Identify which cell holds the provided text, then report its [X, Y] central coordinate. 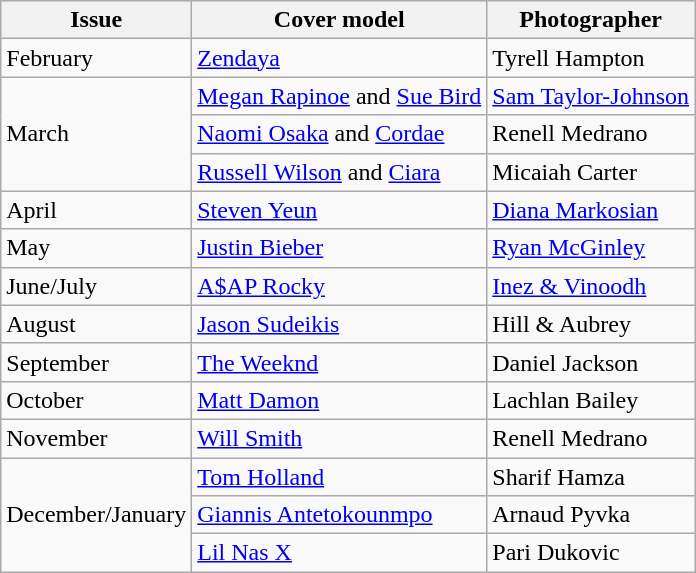
Daniel Jackson [591, 362]
Matt Damon [340, 400]
Arnaud Pyvka [591, 515]
The Weeknd [340, 362]
Zendaya [340, 58]
October [96, 400]
February [96, 58]
Naomi Osaka and Cordae [340, 134]
September [96, 362]
Steven Yeun [340, 210]
Jason Sudeikis [340, 324]
Lachlan Bailey [591, 400]
May [96, 248]
Megan Rapinoe and Sue Bird [340, 96]
November [96, 438]
Tyrell Hampton [591, 58]
Tom Holland [340, 477]
March [96, 134]
Diana Markosian [591, 210]
Lil Nas X [340, 553]
Justin Bieber [340, 248]
Pari Dukovic [591, 553]
Photographer [591, 20]
Russell Wilson and Ciara [340, 172]
August [96, 324]
Issue [96, 20]
June/July [96, 286]
Giannis Antetokounmpo [340, 515]
Sharif Hamza [591, 477]
Ryan McGinley [591, 248]
December/January [96, 515]
Hill & Aubrey [591, 324]
Cover model [340, 20]
Sam Taylor-Johnson [591, 96]
Inez & Vinoodh [591, 286]
Micaiah Carter [591, 172]
April [96, 210]
Will Smith [340, 438]
A$AP Rocky [340, 286]
